Identify which cell holds the provided text, then report its (X, Y) central coordinate. 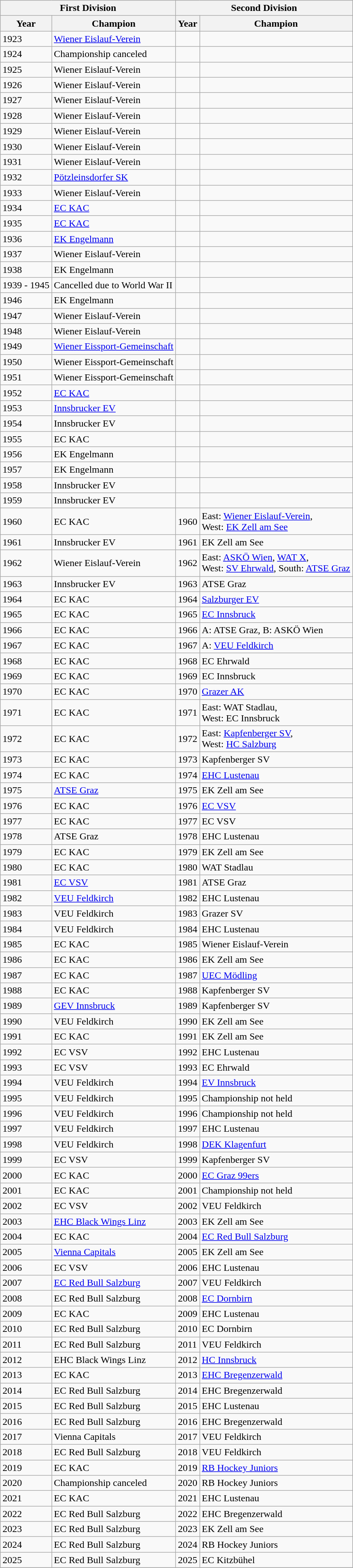
Second Division (264, 8)
EC Kitzbühel (276, 1560)
1935 (26, 224)
1923 (26, 39)
Grazer AK (276, 691)
1932 (26, 177)
DEK Klagenfurt (276, 1144)
1953 (26, 408)
1937 (26, 254)
East: Kapfenberger SV,West: HC Salzburg (276, 739)
1949 (26, 347)
A: VEU Feldkirch (276, 645)
EV Innsbruck (276, 1083)
1947 (26, 316)
1927 (26, 100)
EC Graz 99ers (276, 1175)
HC Innsbruck (276, 1360)
1933 (26, 193)
WAT Stadlau (276, 867)
1939 - 1945 (26, 285)
Cancelled due to World War II (114, 285)
1959 (26, 501)
Pötzleinsdorfer SK (114, 177)
1936 (26, 239)
1954 (26, 423)
East: Wiener Eislauf-Verein,West: EK Zell am See (276, 522)
1956 (26, 454)
East: ASKÖ Wien, WAT X,West: SV Ehrwald, South: ATSE Graz (276, 563)
1926 (26, 85)
1952 (26, 393)
1931 (26, 162)
GEV Innsbruck (114, 1006)
1955 (26, 439)
1958 (26, 485)
1957 (26, 470)
A: ATSE Graz, B: ASKÖ Wien (276, 630)
1924 (26, 54)
Grazer SV (276, 913)
East: WAT Stadlau,West: EC Innsbruck (276, 712)
1948 (26, 331)
Salzburger EV (276, 599)
1934 (26, 208)
UEC Mödling (276, 975)
1951 (26, 377)
1929 (26, 131)
1928 (26, 116)
1950 (26, 362)
1925 (26, 70)
1938 (26, 270)
1930 (26, 146)
First Division (88, 8)
1946 (26, 300)
